For the text-containing cell, return its midpoint in (X, Y) coordinate format. 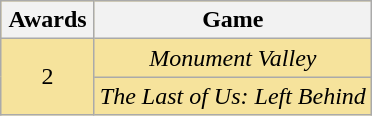
Monument Valley (232, 58)
The Last of Us: Left Behind (232, 96)
Game (232, 20)
2 (48, 77)
Awards (48, 20)
